Scan for the cell matching the given text and deliver its [x, y] coordinate at center. 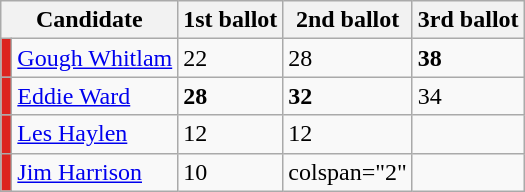
Jim Harrison [95, 172]
Les Haylen [95, 134]
Gough Whitlam [95, 58]
10 [230, 172]
2nd ballot [348, 20]
Candidate [90, 20]
38 [468, 58]
Eddie Ward [95, 96]
1st ballot [230, 20]
32 [348, 96]
22 [230, 58]
34 [468, 96]
3rd ballot [468, 20]
colspan="2" [348, 172]
